Provide the [X, Y] coordinate of the cell's center where the given text is located.  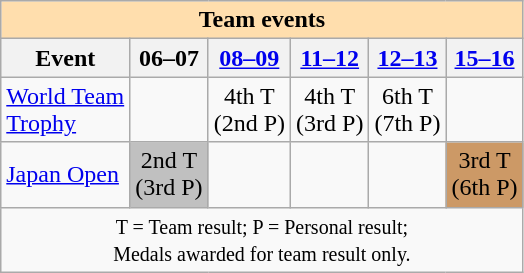
6th T (7th P) [408, 110]
World TeamTrophy [66, 110]
12–13 [408, 58]
11–12 [330, 58]
Team events [262, 20]
2nd T (3rd P) [169, 174]
15–16 [484, 58]
4th T (3rd P) [330, 110]
4th T (2nd P) [249, 110]
3rd T (6th P) [484, 174]
Event [66, 58]
08–09 [249, 58]
T = Team result; P = Personal result; Medals awarded for team result only. [262, 240]
06–07 [169, 58]
Japan Open [66, 174]
